Provide the [x, y] coordinate of the cell's center where the given text is located.  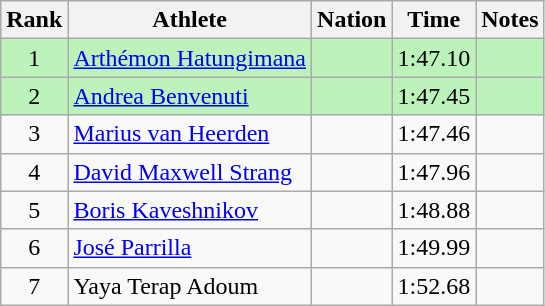
José Parrilla [190, 248]
1:47.96 [434, 172]
Yaya Terap Adoum [190, 286]
6 [34, 248]
Marius van Heerden [190, 134]
Rank [34, 20]
Andrea Benvenuti [190, 96]
5 [34, 210]
2 [34, 96]
1:49.99 [434, 248]
1:52.68 [434, 286]
4 [34, 172]
1:48.88 [434, 210]
1 [34, 58]
1:47.10 [434, 58]
Notes [510, 20]
David Maxwell Strang [190, 172]
Boris Kaveshnikov [190, 210]
Time [434, 20]
7 [34, 286]
3 [34, 134]
1:47.45 [434, 96]
1:47.46 [434, 134]
Arthémon Hatungimana [190, 58]
Nation [352, 20]
Athlete [190, 20]
